Extract the (X, Y) coordinate from the center of the cell holding the provided text.  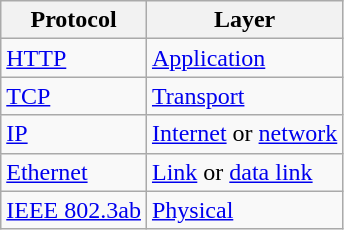
IP (74, 134)
Physical (244, 210)
TCP (74, 96)
Layer (244, 20)
Application (244, 58)
Ethernet (74, 172)
Internet or network (244, 134)
IEEE 802.3ab (74, 210)
Link or data link (244, 172)
Protocol (74, 20)
HTTP (74, 58)
Transport (244, 96)
